Return the [x, y] coordinate for the center point of the cell that contains the specified text.  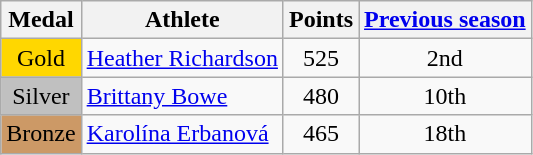
Silver [41, 96]
10th [446, 96]
Heather Richardson [182, 58]
18th [446, 134]
Medal [41, 20]
Points [320, 20]
480 [320, 96]
Karolína Erbanová [182, 134]
525 [320, 58]
Previous season [446, 20]
Athlete [182, 20]
Bronze [41, 134]
Brittany Bowe [182, 96]
465 [320, 134]
Gold [41, 58]
2nd [446, 58]
